Return the (x, y) coordinate for the center point of the cell that contains the specified text.  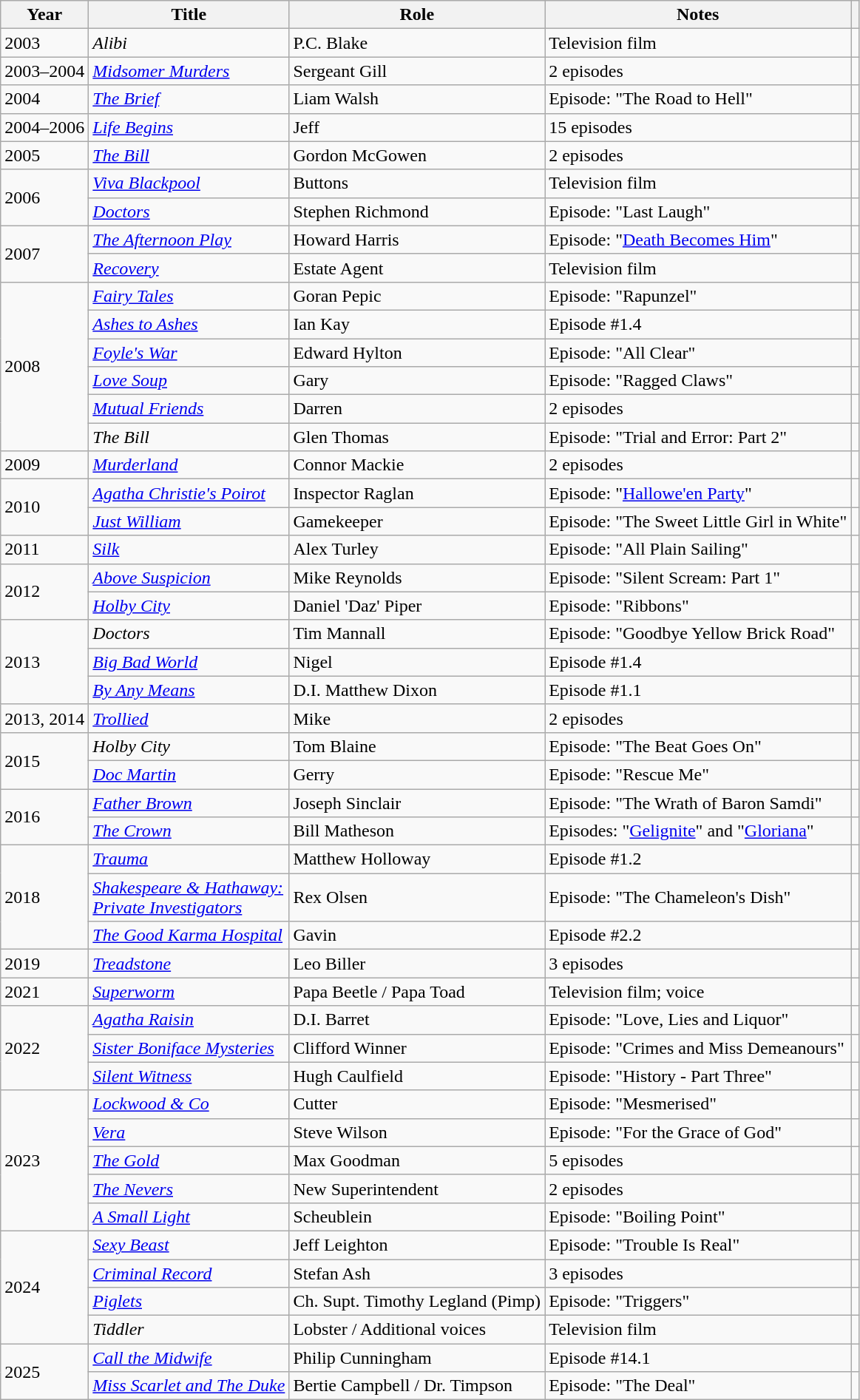
Jeff (417, 127)
Episode: "Love, Lies and Liquor" (698, 1020)
Episode #1.2 (698, 859)
2015 (44, 760)
Sexy Beast (189, 1245)
Episode: "Goodbye Yellow Brick Road" (698, 634)
Glen Thomas (417, 437)
2003–2004 (44, 71)
Foyle's War (189, 353)
Alibi (189, 43)
Viva Blackpool (189, 183)
Episode #1.1 (698, 690)
Episode: "Boiling Point" (698, 1217)
Superworm (189, 992)
Episode: "The Road to Hell" (698, 99)
Ashes to Ashes (189, 324)
Ch. Supt. Timothy Legland (Pimp) (417, 1302)
2025 (44, 1372)
Episode: "Silent Scream: Part 1" (698, 578)
The Crown (189, 831)
2022 (44, 1048)
Episode: "All Clear" (698, 353)
Title (189, 15)
Episode: "The Deal" (698, 1386)
Big Bad World (189, 662)
Leo Biller (417, 964)
Howard Harris (417, 240)
Mutual Friends (189, 409)
2021 (44, 992)
Episode: "Death Becomes Him" (698, 240)
Episode: "The Wrath of Baron Samdi" (698, 802)
Episode: "Ribbons" (698, 606)
Gary (417, 381)
Philip Cunningham (417, 1358)
Episode: "Rapunzel" (698, 296)
Silent Witness (189, 1076)
Tiddler (189, 1330)
Just William (189, 521)
A Small Light (189, 1217)
Year (44, 15)
Agatha Raisin (189, 1020)
Role (417, 15)
Television film; voice (698, 992)
2016 (44, 816)
Life Begins (189, 127)
2012 (44, 592)
Gamekeeper (417, 521)
The Good Karma Hospital (189, 936)
Father Brown (189, 802)
Episode: "Mesmerised" (698, 1104)
Goran Pepic (417, 296)
Joseph Sinclair (417, 802)
Gerry (417, 774)
2004 (44, 99)
Sister Boniface Mysteries (189, 1048)
2006 (44, 197)
Murderland (189, 465)
Gordon McGowen (417, 155)
Steve Wilson (417, 1132)
Cutter (417, 1104)
Hugh Caulfield (417, 1076)
The Gold (189, 1160)
Daniel 'Daz' Piper (417, 606)
5 episodes (698, 1160)
Notes (698, 15)
Darren (417, 409)
2010 (44, 507)
Edward Hylton (417, 353)
Inspector Raglan (417, 493)
Mike Reynolds (417, 578)
D.I. Barret (417, 1020)
Nigel (417, 662)
Episode #2.2 (698, 936)
2019 (44, 964)
By Any Means (189, 690)
Episode: "Triggers" (698, 1302)
Tim Mannall (417, 634)
15 episodes (698, 127)
Gavin (417, 936)
Shakespeare & Hathaway:Private Investigators (189, 898)
Treadstone (189, 964)
Tom Blaine (417, 746)
Episode: "Ragged Claws" (698, 381)
Lockwood & Co (189, 1104)
Episode: "The Sweet Little Girl in White" (698, 521)
2018 (44, 898)
2023 (44, 1160)
Mike (417, 718)
2007 (44, 254)
2009 (44, 465)
2008 (44, 366)
2011 (44, 549)
Episode: "Trial and Error: Part 2" (698, 437)
Ian Kay (417, 324)
Episode: "Last Laugh" (698, 212)
Silk (189, 549)
Trollied (189, 718)
Buttons (417, 183)
Stefan Ash (417, 1273)
Recovery (189, 268)
2004–2006 (44, 127)
Max Goodman (417, 1160)
Doc Martin (189, 774)
Jeff Leighton (417, 1245)
Piglets (189, 1302)
Bill Matheson (417, 831)
Episode: "All Plain Sailing" (698, 549)
Trauma (189, 859)
Scheublein (417, 1217)
Fairy Tales (189, 296)
Sergeant Gill (417, 71)
Miss Scarlet and The Duke (189, 1386)
New Superintendent (417, 1188)
2003 (44, 43)
Episode: "History - Part Three" (698, 1076)
Episode: "Crimes and Miss Demeanours" (698, 1048)
2024 (44, 1287)
Rex Olsen (417, 898)
The Afternoon Play (189, 240)
Estate Agent (417, 268)
Above Suspicion (189, 578)
Love Soup (189, 381)
Midsomer Murders (189, 71)
Lobster / Additional voices (417, 1330)
The Nevers (189, 1188)
2013, 2014 (44, 718)
Clifford Winner (417, 1048)
Liam Walsh (417, 99)
Stephen Richmond (417, 212)
Matthew Holloway (417, 859)
Episode: "The Chameleon's Dish" (698, 898)
The Brief (189, 99)
Episode: "The Beat Goes On" (698, 746)
Episodes: "Gelignite" and "Gloriana" (698, 831)
Episode: "Hallowe'en Party" (698, 493)
D.I. Matthew Dixon (417, 690)
Vera (189, 1132)
2005 (44, 155)
2013 (44, 662)
Alex Turley (417, 549)
Episode: "Trouble Is Real" (698, 1245)
Connor Mackie (417, 465)
P.C. Blake (417, 43)
Episode: "Rescue Me" (698, 774)
Bertie Campbell / Dr. Timpson (417, 1386)
Papa Beetle / Papa Toad (417, 992)
Criminal Record (189, 1273)
Episode #14.1 (698, 1358)
Agatha Christie's Poirot (189, 493)
Episode: "For the Grace of God" (698, 1132)
Call the Midwife (189, 1358)
